Scan for the cell matching the given text and deliver its (X, Y) coordinate at center. 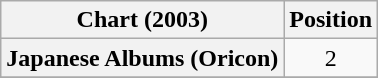
Chart (2003) (142, 20)
Japanese Albums (Oricon) (142, 58)
Position (331, 20)
2 (331, 58)
